Return the [x, y] coordinate for the center point of the cell that contains the specified text.  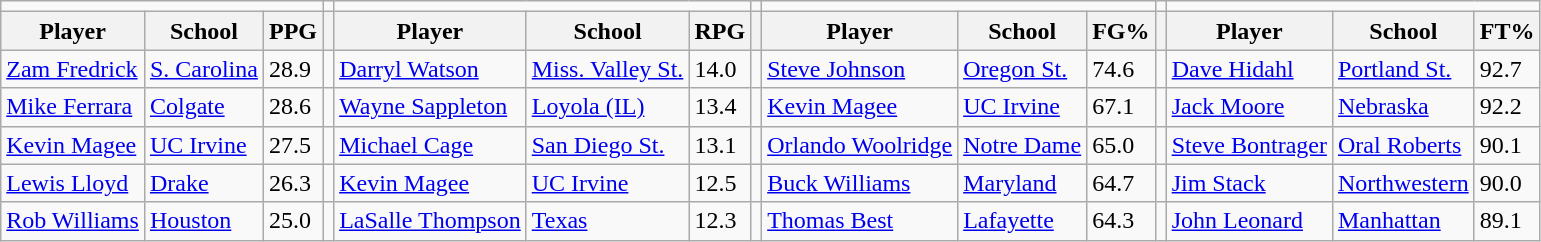
John Leonard [1249, 221]
RPG [720, 31]
Colgate [204, 107]
92.2 [1507, 107]
Houston [204, 221]
Loyola (IL) [608, 107]
90.0 [1507, 183]
Portland St. [1403, 69]
Buck Williams [860, 183]
12.5 [720, 183]
67.1 [1121, 107]
Mike Ferrara [73, 107]
FT% [1507, 31]
FG% [1121, 31]
Zam Fredrick [73, 69]
13.1 [720, 145]
Lewis Lloyd [73, 183]
San Diego St. [608, 145]
89.1 [1507, 221]
Michael Cage [430, 145]
65.0 [1121, 145]
Rob Williams [73, 221]
Oral Roberts [1403, 145]
Oregon St. [1022, 69]
Texas [608, 221]
90.1 [1507, 145]
Manhattan [1403, 221]
27.5 [292, 145]
Darryl Watson [430, 69]
Lafayette [1022, 221]
Miss. Valley St. [608, 69]
14.0 [720, 69]
28.9 [292, 69]
12.3 [720, 221]
92.7 [1507, 69]
S. Carolina [204, 69]
Nebraska [1403, 107]
Orlando Woolridge [860, 145]
Steve Johnson [860, 69]
Dave Hidahl [1249, 69]
Maryland [1022, 183]
Jim Stack [1249, 183]
Notre Dame [1022, 145]
LaSalle Thompson [430, 221]
26.3 [292, 183]
64.7 [1121, 183]
28.6 [292, 107]
Thomas Best [860, 221]
74.6 [1121, 69]
25.0 [292, 221]
Northwestern [1403, 183]
64.3 [1121, 221]
Jack Moore [1249, 107]
PPG [292, 31]
Drake [204, 183]
Wayne Sappleton [430, 107]
13.4 [720, 107]
Steve Bontrager [1249, 145]
